Determine the [X, Y] coordinate at the center of the cell enclosing the given text.  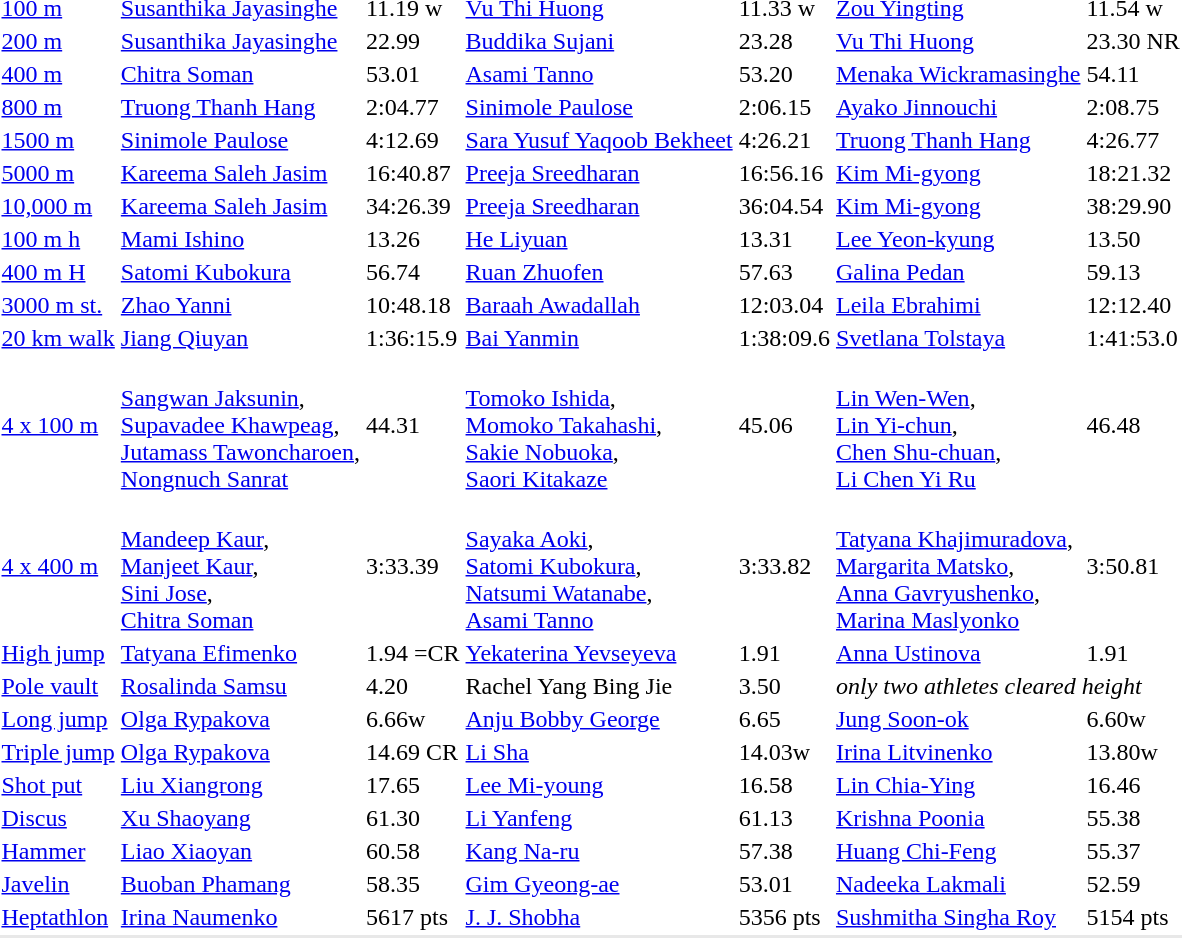
Lee Mi-young [599, 785]
20 km walk [58, 338]
55.38 [1133, 818]
2:06.15 [784, 107]
Sayaka Aoki,Satomi Kubokura,Natsumi Watanabe,Asami Tanno [599, 566]
46.48 [1133, 425]
Lee Yeon-kyung [958, 239]
Kang Na-ru [599, 851]
Li Yanfeng [599, 818]
Liu Xiangrong [240, 785]
57.38 [784, 851]
Asami Tanno [599, 74]
800 m [58, 107]
12:03.04 [784, 305]
45.06 [784, 425]
13.26 [412, 239]
4 x 100 m [58, 425]
1500 m [58, 140]
Galina Pedan [958, 272]
Anna Ustinova [958, 653]
Sangwan Jaksunin,Supavadee Khawpeag,Jutamass Tawoncharoen,Nongnuch Sanrat [240, 425]
18:21.32 [1133, 173]
Chitra Soman [240, 74]
Nadeeka Lakmali [958, 884]
5617 pts [412, 917]
5356 pts [784, 917]
13.80w [1133, 752]
Krishna Poonia [958, 818]
5000 m [58, 173]
Lin Wen-Wen,Lin Yi-chun,Chen Shu-chuan,Li Chen Yi Ru [958, 425]
Jung Soon-ok [958, 719]
Hammer [58, 851]
Vu Thi Huong [958, 41]
16.58 [784, 785]
3:33.39 [412, 566]
Javelin [58, 884]
14.69 CR [412, 752]
16:40.87 [412, 173]
1:41:53.0 [1133, 338]
6.66w [412, 719]
Huang Chi-Feng [958, 851]
Leila Ebrahimi [958, 305]
13.50 [1133, 239]
2:04.77 [412, 107]
1:36:15.9 [412, 338]
Buddika Sujani [599, 41]
Irina Litvinenko [958, 752]
Triple jump [58, 752]
Ayako Jinnouchi [958, 107]
3.50 [784, 686]
Ruan Zhuofen [599, 272]
4.20 [412, 686]
Yekaterina Yevseyeva [599, 653]
Shot put [58, 785]
44.31 [412, 425]
Sara Yusuf Yaqoob Bekheet [599, 140]
Baraah Awadallah [599, 305]
61.13 [784, 818]
Tomoko Ishida,Momoko Takahashi,Sakie Nobuoka,Saori Kitakaze [599, 425]
61.30 [412, 818]
Menaka Wickramasinghe [958, 74]
34:26.39 [412, 206]
Irina Naumenko [240, 917]
Mami Ishino [240, 239]
Rosalinda Samsu [240, 686]
12:12.40 [1133, 305]
1:38:09.6 [784, 338]
Pole vault [58, 686]
Gim Gyeong-ae [599, 884]
22.99 [412, 41]
100 m h [58, 239]
55.37 [1133, 851]
16.46 [1133, 785]
6.60w [1133, 719]
Discus [58, 818]
Long jump [58, 719]
59.13 [1133, 272]
only two athletes cleared height [1008, 686]
Satomi Kubokura [240, 272]
54.11 [1133, 74]
Jiang Qiuyan [240, 338]
23.28 [784, 41]
3:33.82 [784, 566]
3:50.81 [1133, 566]
J. J. Shobha [599, 917]
4 x 400 m [58, 566]
3000 m st. [58, 305]
5154 pts [1133, 917]
Heptathlon [58, 917]
Svetlana Tolstaya [958, 338]
52.59 [1133, 884]
1.94 =CR [412, 653]
Lin Chia-Ying [958, 785]
6.65 [784, 719]
14.03w [784, 752]
Xu Shaoyang [240, 818]
Mandeep Kaur,Manjeet Kaur,Sini Jose,Chitra Soman [240, 566]
4:26.21 [784, 140]
400 m [58, 74]
Li Sha [599, 752]
Buoban Phamang [240, 884]
60.58 [412, 851]
10:48.18 [412, 305]
Zhao Yanni [240, 305]
4:26.77 [1133, 140]
400 m H [58, 272]
17.65 [412, 785]
Bai Yanmin [599, 338]
Tatyana Khajimuradova,Margarita Matsko,Anna Gavryushenko,Marina Maslyonko [958, 566]
Tatyana Efimenko [240, 653]
He Liyuan [599, 239]
10,000 m [58, 206]
58.35 [412, 884]
16:56.16 [784, 173]
53.20 [784, 74]
200 m [58, 41]
Anju Bobby George [599, 719]
Rachel Yang Bing Jie [599, 686]
Susanthika Jayasinghe [240, 41]
56.74 [412, 272]
Sushmitha Singha Roy [958, 917]
High jump [58, 653]
23.30 NR [1133, 41]
4:12.69 [412, 140]
2:08.75 [1133, 107]
36:04.54 [784, 206]
38:29.90 [1133, 206]
13.31 [784, 239]
Liao Xiaoyan [240, 851]
57.63 [784, 272]
